From the cell containing the given text, extract its center point as [x, y] coordinate. 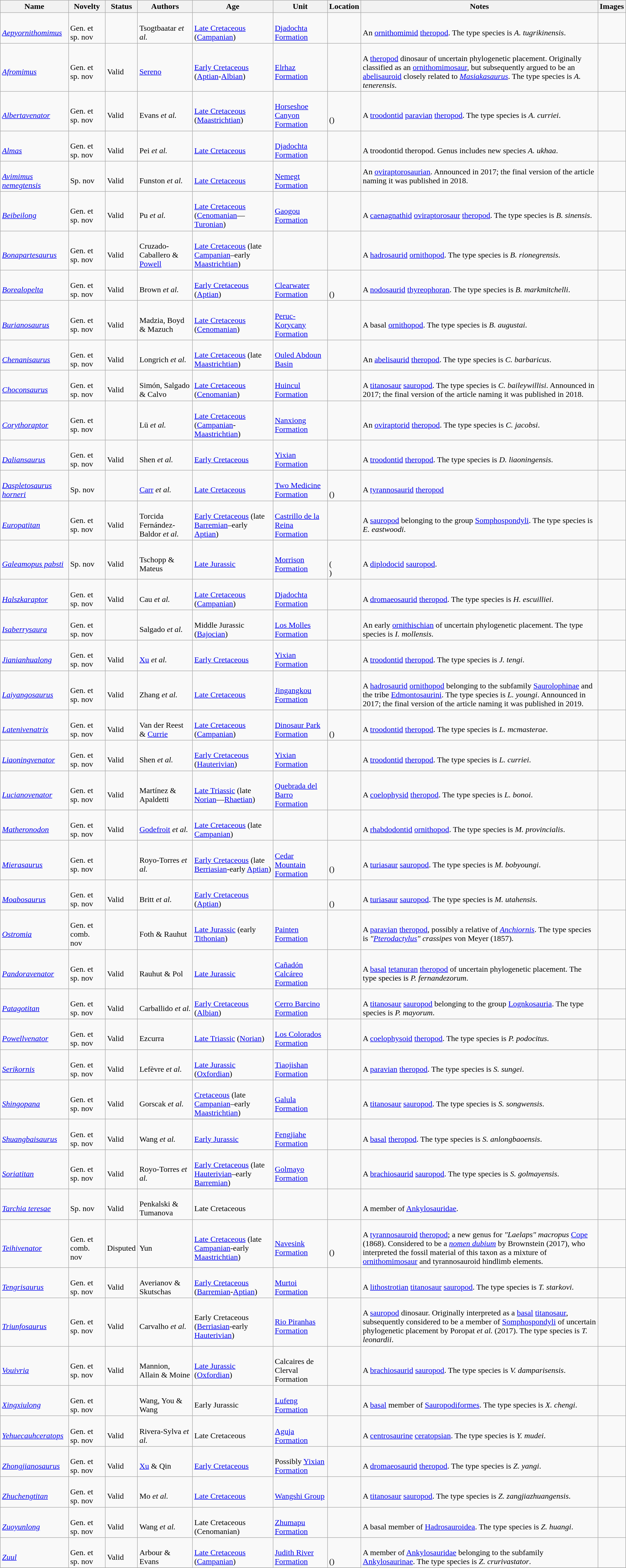
Pandoravenator [34, 969]
Jianianhualong [34, 655]
A troodontid paravian theropod. The type species is A. curriei. [479, 111]
A diplodocid sauropod. [479, 560]
A member of Ankylosauridae belonging to the subfamily Ankylosaurinae. The type species is Z. crurivastator. [479, 1553]
A dromaeosaurid theropod. The type species is H. escuilliei. [479, 595]
A sauropod belonging to the group Somphospondyli. The type species is E. eastwoodi. [479, 520]
Nanxiong Formation [300, 421]
Halszkaraptor [34, 595]
Sereno [165, 67]
Judith River Formation [300, 1553]
Choconsaurus [34, 385]
Latenivenatrix [34, 725]
Early Cretaceous (Barremian-Aptian) [233, 1283]
Wangshi Group [300, 1492]
Unit [300, 7]
Calcaires de Clerval Formation [300, 1366]
A brachiosaurid sauropod. The type species is S. golmayensis. [479, 1169]
Authors [165, 7]
Van der Reest & Currie [165, 725]
A troodontid theropod. The type species is L. curriei. [479, 755]
Late Jurassic (early Tithonian) [233, 930]
Zuoyunlong [34, 1522]
Cañadón Calcáreo Formation [300, 969]
Fengjiahe Formation [300, 1134]
Morrison Formation [300, 560]
A tyrannosaurid theropod [479, 486]
Dinosaur Park Formation [300, 725]
Corythoraptor [34, 421]
A brachiosaurid sauropod. The type species is V. damparisensis. [479, 1366]
A troodontid theropod. Genus includes new species A. ukhaa. [479, 146]
Powellvenator [34, 1034]
Europatitan [34, 520]
Possibly Yixian Formation [300, 1461]
Shuangbaisaurus [34, 1134]
Longrich et al. [165, 355]
Late Triassic (Norian) [233, 1034]
Mo et al. [165, 1492]
Cedar Mountain Formation [300, 860]
Quebrada del Barro Formation [300, 790]
Late Cretaceous (late Campanian-early Maastrichtian) [233, 1243]
Cerro Barcino Formation [300, 1004]
Isaberrysaura [34, 625]
Ezcurra [165, 1034]
Rio Piranhas Formation [300, 1322]
A titanosaur sauropod. The type species is C. baileywillisi. Announced in 2017; the final version of the article naming it was published in 2018. [479, 385]
Cau et al. [165, 595]
Zhuchengtitan [34, 1492]
Almas [34, 146]
Beibeilong [34, 211]
Los Colorados Formation [300, 1034]
Aguja Formation [300, 1431]
Images [612, 7]
Late Cretaceous (Cenomanian—Turonian) [233, 211]
Los Molles Formation [300, 625]
Mannion, Allain & Moine [165, 1366]
Xu & Qin [165, 1461]
Arbour & Evans [165, 1553]
Late Cretaceous (late Campanian) [233, 825]
Painten Formation [300, 930]
Nemegt Formation [300, 176]
Carvalho et al. [165, 1322]
Lufeng Formation [300, 1401]
Early Cretaceous (Aptian-Albian) [233, 67]
Tschopp & Mateus [165, 560]
Triunfosaurus [34, 1322]
A rhabdodontid ornithopod. The type species is M. provincialis. [479, 825]
Funston et al. [165, 176]
Salgado et al. [165, 625]
Peruc-Korycany Formation [300, 320]
Castrillo de la Reina Formation [300, 520]
A troodontid theropod. The type species is D. liaoningensis. [479, 455]
A paravian theropod, possibly a relative of Anchiornis. The type species is "Pterodactylus" crassipes von Meyer (1857). [479, 930]
Disputed [122, 1243]
A basal tetanuran theropod of uncertain phylogenetic placement. The type species is P. fernandezorum. [479, 969]
Serikornis [34, 1065]
Brown et al. [165, 285]
Yehuecauhceratops [34, 1431]
Tiaojishan Formation [300, 1065]
Early Cretaceous (late Berriasian-early Aptian) [233, 860]
A titanosaur sauropod. The type species is Z. zangjiazhuangensis. [479, 1492]
Soriatitan [34, 1169]
Late Cretaceous (late Campanian–early Maastrichtian) [233, 250]
Rivera-Sylva et al. [165, 1431]
Lü et al. [165, 421]
Xu et al. [165, 655]
A troodontid theropod. The type species is L. mcmasterae. [479, 725]
Zuul [34, 1553]
Cruzado-Caballero & Powell [165, 250]
Daliansaurus [34, 455]
Averianov & Skutschas [165, 1283]
A basal member of Hadrosauroidea. The type species is Z. huangi. [479, 1522]
Early Cretaceous (Hauterivian) [233, 755]
A turiasaur sauropod. The type species is M. bobyoungi. [479, 860]
Clearwater Formation [300, 285]
Location [344, 7]
Liaoningvenator [34, 755]
A paravian theropod. The type species is S. sungei. [479, 1065]
Borealopelta [34, 285]
Simón, Salgado & Calvo [165, 385]
Matheronodon [34, 825]
Foth & Rauhut [165, 930]
Pu et al. [165, 211]
Martínez & Apaldetti [165, 790]
A hadrosaurid ornithopod. The type species is B. rionegrensis. [479, 250]
Rauhut & Pol [165, 969]
Status [122, 7]
Xingxiulong [34, 1401]
Murtoi Formation [300, 1283]
A member of Ankylosauridae. [479, 1204]
Age [233, 7]
Late Cretaceous (Campanian-Maastrichtian) [233, 421]
Middle Jurassic (Bajocian) [233, 625]
Madzia, Boyd & Mazuch [165, 320]
A troodontid theropod. The type species is J. tengi. [479, 655]
Horseshoe Canyon Formation [300, 111]
Gorscak et al. [165, 1099]
Huincul Formation [300, 385]
A coelophysid theropod. The type species is L. bonoi. [479, 790]
Cretaceous (late Campanian–early Maastrichtian) [233, 1099]
Early Cretaceous (Berriasian-early Hauterivian) [233, 1322]
Godefroit et al. [165, 825]
A titanosaur sauropod. The type species is S. songwensis. [479, 1099]
Galula Formation [300, 1099]
Gaogou Formation [300, 211]
Late Cretaceous (Maastrichtian) [233, 111]
Navesink Formation [300, 1243]
Wang, You & Wang [165, 1401]
A dromaeosaurid theropod. The type species is Z. yangi. [479, 1461]
An ornithomimid theropod. The type species is A. tugrikinensis. [479, 28]
Penkalski & Tumanova [165, 1204]
Late Triassic (late Norian—Rhaetian) [233, 790]
Pei et al. [165, 146]
Albertavenator [34, 111]
A lithostrotian titanosaur sauropod. The type species is T. starkovi. [479, 1283]
A coelophysoid theropod. The type species is P. podocitus. [479, 1034]
Evans et al. [165, 111]
Moabosaurus [34, 895]
Early Cretaceous (late Hauterivian–early Barremian) [233, 1169]
A basal member of Sauropodiformes. The type species is X. chengi. [479, 1401]
Carballido et al. [165, 1004]
Avimimus nemegtensis [34, 176]
Lefèvre et al. [165, 1065]
Carr et al. [165, 486]
Mierasaurus [34, 860]
Tsogtbaatar et al. [165, 28]
Golmayo Formation [300, 1169]
An early ornithischian of uncertain phylogenetic placement. The type species is I. mollensis. [479, 625]
Late Cretaceous (late Maastrichtian) [233, 355]
Zhumapu Formation [300, 1522]
Britt et al. [165, 895]
Lucianovenator [34, 790]
Name [34, 7]
Aepyornithomimus [34, 28]
A basal ornithopod. The type species is B. augustai. [479, 320]
Daspletosaurus horneri [34, 486]
Novelty [87, 7]
Early Cretaceous (late Barremian–early Aptian) [233, 520]
Zhang et al. [165, 690]
A nodosaurid thyreophoran. The type species is B. markmitchelli. [479, 285]
Teihivenator [34, 1243]
Tarchia teresae [34, 1204]
A caenagnathid oviraptorosaur theropod. The type species is B. sinensis. [479, 211]
Ouled Abdoun Basin [300, 355]
Elrhaz Formation [300, 67]
An oviraptorosaurian. Announced in 2017; the final version of the article naming it was published in 2018. [479, 176]
Shingopana [34, 1099]
An oviraptorid theropod. The type species is C. jacobsi. [479, 421]
A centrosaurine ceratopsian. The type species is Y. mudei. [479, 1431]
Torcida Fernández-Baldor et al. [165, 520]
An abelisaurid theropod. The type species is C. barbaricus. [479, 355]
Laiyangosaurus [34, 690]
Tengrisaurus [34, 1283]
Notes [479, 7]
A titanosaur sauropod belonging to the group Lognkosauria. The type species is P. mayorum. [479, 1004]
Vouivria [34, 1366]
Jingangkou Formation [300, 690]
Patagotitan [34, 1004]
Early Cretaceous (Albian) [233, 1004]
Ostromia [34, 930]
A basal theropod. The type species is S. anlongbaoensis. [479, 1134]
Zhongjianosaurus [34, 1461]
Chenanisaurus [34, 355]
A turiasaur sauropod. The type species is M. utahensis. [479, 895]
Afromimus [34, 67]
Two Medicine Formation [300, 486]
Galeamopus pabsti [34, 560]
Burianosaurus [34, 320]
Yun [165, 1243]
Bonapartesaurus [34, 250]
